Identify which cell holds the provided text, then report its (X, Y) central coordinate. 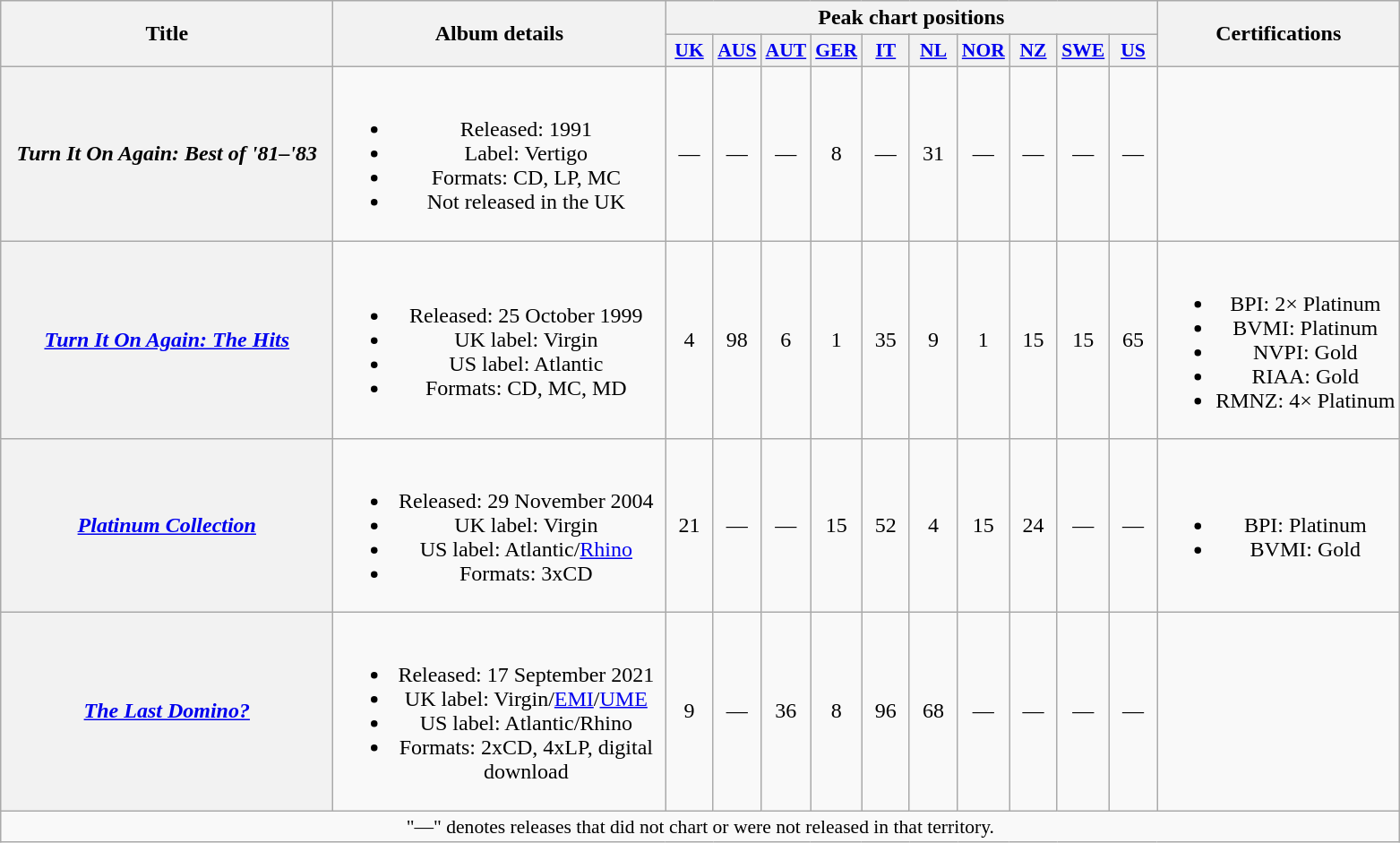
The Last Domino? (167, 711)
US (1132, 51)
65 (1132, 339)
Turn It On Again: Best of '81–'83 (167, 153)
Title (167, 34)
"—" denotes releases that did not chart or were not released in that territory. (700, 827)
NL (933, 51)
36 (786, 711)
IT (885, 51)
SWE (1083, 51)
6 (786, 339)
AUT (786, 51)
52 (885, 526)
24 (1034, 526)
Released: 17 September 2021UK label: Virgin/EMI/UMEUS label: Atlantic/RhinoFormats: 2xCD, 4xLP, digital download (500, 711)
Platinum Collection (167, 526)
Album details (500, 34)
98 (736, 339)
NZ (1034, 51)
35 (885, 339)
NOR (983, 51)
AUS (736, 51)
21 (690, 526)
BPI: PlatinumBVMI: Gold (1279, 526)
Released: 29 November 2004UK label: VirginUS label: Atlantic/RhinoFormats: 3xCD (500, 526)
GER (837, 51)
Peak chart positions (912, 18)
Released: 25 October 1999UK label: VirginUS label: AtlanticFormats: CD, MC, MD (500, 339)
BPI: 2× PlatinumBVMI: PlatinumNVPI: GoldRIAA: GoldRMNZ: 4× Platinum (1279, 339)
68 (933, 711)
Certifications (1279, 34)
31 (933, 153)
Turn It On Again: The Hits (167, 339)
96 (885, 711)
UK (690, 51)
Released: 1991Label: VertigoFormats: CD, LP, MCNot released in the UK (500, 153)
